Return the (X, Y) coordinate for the center point of the cell that contains the specified text.  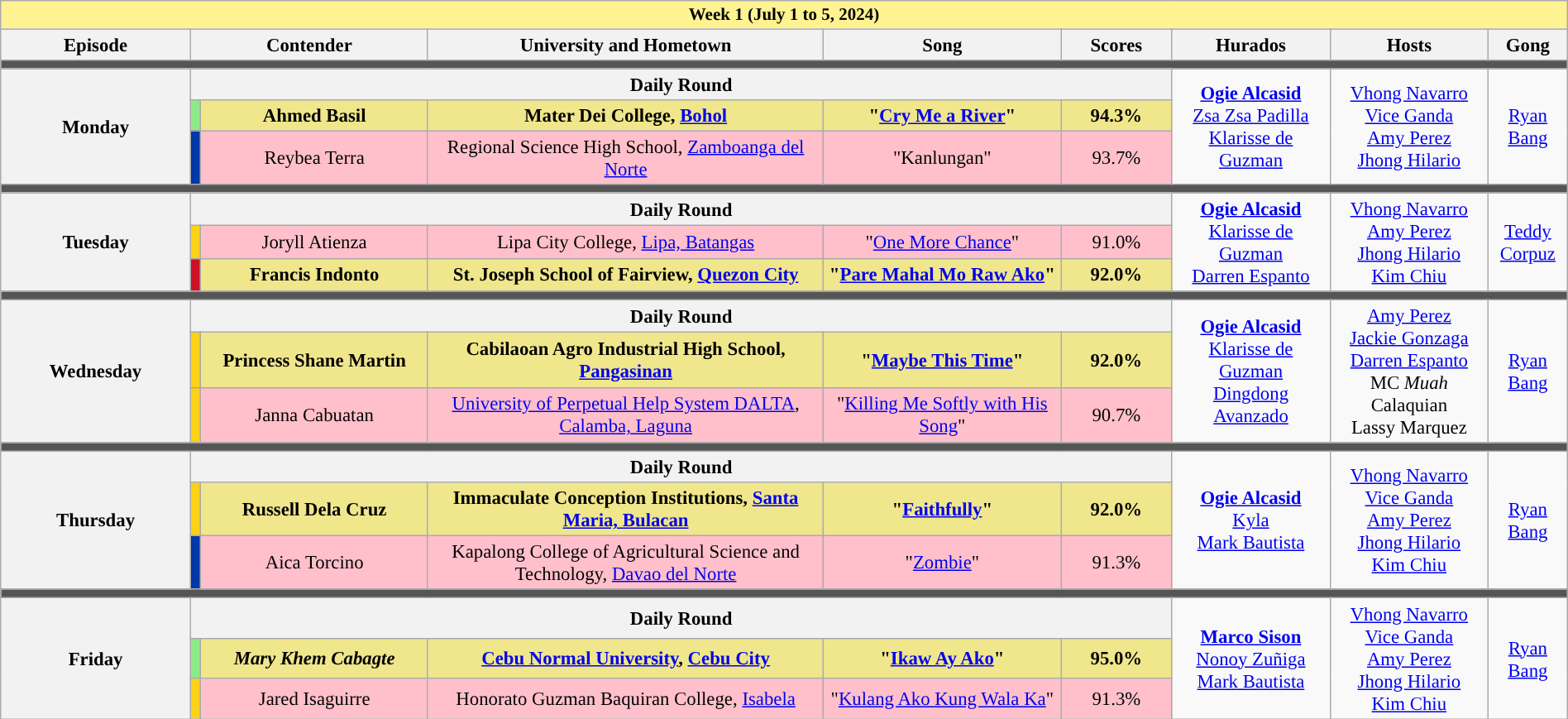
"Killing Me Softly with His Song" (943, 415)
University of Perpetual Help System DALTA, Calamba, Laguna (625, 415)
90.7% (1116, 415)
Francis Indonto (314, 275)
Russell Dela Cruz (314, 510)
University and Hometown (625, 45)
Thursday (96, 521)
"Zombie" (943, 563)
Reybea Terra (314, 157)
Lipa City College, Lipa, Batangas (625, 242)
91.0% (1116, 242)
"Kulang Ako Kung Wala Ka" (943, 698)
Regional Science High School, Zamboanga del Norte (625, 157)
Jared Isaguirre (314, 698)
Marco SisonNonoy ZuñigaMark Bautista (1250, 659)
Immaculate Conception Institutions, Santa Maria, Bulacan (625, 510)
"One More Chance" (943, 242)
Janna Cabuatan (314, 415)
Wednesday (96, 372)
Vhong NavarroVice GandaAmy PerezJhong Hilario (1409, 127)
Kapalong College of Agricultural Science and Technology, Davao del Norte (625, 563)
Episode (96, 45)
Friday (96, 659)
Teddy Corpuz (1528, 242)
Honorato Guzman Baquiran College, Isabela (625, 698)
Aica Torcino (314, 563)
Vhong NavarroAmy PerezJhong HilarioKim Chiu (1409, 242)
"Ikaw Ay Ako" (943, 659)
Cabilaoan Agro Industrial High School, Pangasinan (625, 359)
Ogie AlcasidKlarisse de GuzmanDarren Espanto (1250, 242)
"Cry Me a River" (943, 116)
93.7% (1116, 157)
Joryll Atienza (314, 242)
Ogie AlcasidKlarisse de GuzmanDingdong Avanzado (1250, 372)
Ahmed Basil (314, 116)
Contender (309, 45)
Amy PerezJackie GonzagaDarren Espanto MC Muah CalaquianLassy Marquez (1409, 372)
Week 1 (July 1 to 5, 2024) (784, 15)
Princess Shane Martin (314, 359)
Monday (96, 127)
Tuesday (96, 242)
Ogie AlcasidKylaMark Bautista (1250, 521)
94.3% (1116, 116)
"Pare Mahal Mo Raw Ako" (943, 275)
95.0% (1116, 659)
"Kanlungan" (943, 157)
Scores (1116, 45)
Mary Khem Cabagte (314, 659)
Hosts (1409, 45)
"Maybe This Time" (943, 359)
"Faithfully" (943, 510)
St. Joseph School of Fairview, Quezon City (625, 275)
Mater Dei College, Bohol (625, 116)
Gong (1528, 45)
Hurados (1250, 45)
Cebu Normal University, Cebu City (625, 659)
Ogie AlcasidZsa Zsa PadillaKlarisse de Guzman (1250, 127)
Song (943, 45)
